Output the (x, y) coordinate of the center of the cell containing the given text.  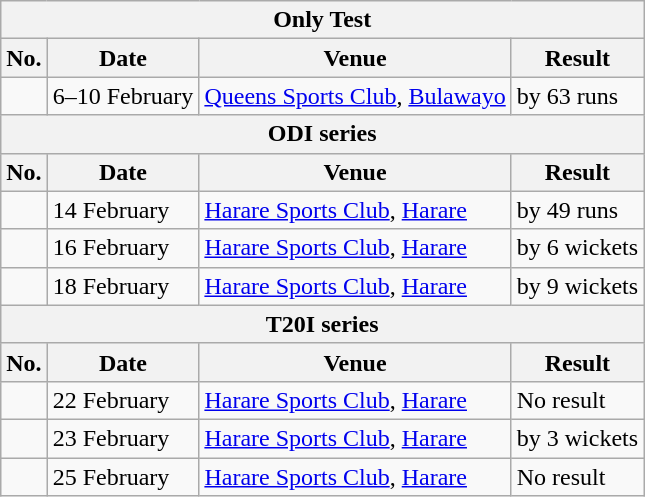
Queens Sports Club, Bulawayo (355, 96)
by 3 wickets (577, 438)
by 63 runs (577, 96)
by 9 wickets (577, 286)
22 February (123, 400)
14 February (123, 210)
ODI series (322, 134)
23 February (123, 438)
6–10 February (123, 96)
18 February (123, 286)
25 February (123, 477)
Only Test (322, 20)
by 49 runs (577, 210)
by 6 wickets (577, 248)
16 February (123, 248)
T20I series (322, 324)
